Determine the (x, y) coordinate at the center of the cell enclosing the given text.  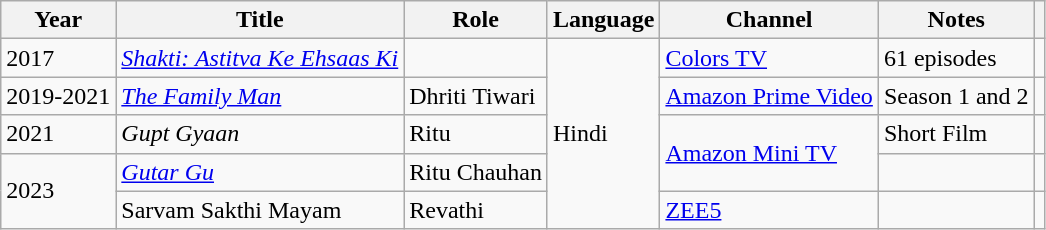
Gutar Gu (260, 172)
The Family Man (260, 96)
Ritu Chauhan (476, 172)
Dhriti Tiwari (476, 96)
Revathi (476, 210)
ZEE5 (769, 210)
2021 (58, 134)
Ritu (476, 134)
Year (58, 20)
Role (476, 20)
2023 (58, 191)
Shakti: Astitva Ke Ehsaas Ki (260, 58)
Notes (956, 20)
Short Film (956, 134)
2017 (58, 58)
Title (260, 20)
Hindi (603, 134)
Amazon Prime Video (769, 96)
Season 1 and 2 (956, 96)
Channel (769, 20)
Amazon Mini TV (769, 153)
61 episodes (956, 58)
2019-2021 (58, 96)
Language (603, 20)
Gupt Gyaan (260, 134)
Sarvam Sakthi Mayam (260, 210)
Colors TV (769, 58)
